Find where the given text appears and provide that cell's center as [x, y] coordinate. 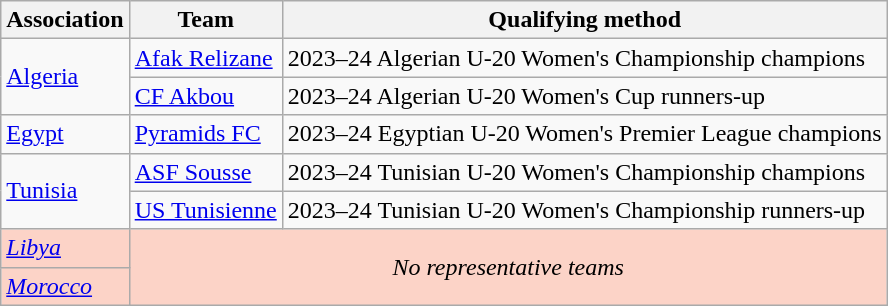
2023–24 Algerian U-20 Women's Championship champions [584, 58]
Libya [65, 248]
2023–24 Tunisian U-20 Women's Championship champions [584, 172]
Egypt [65, 134]
Team [206, 20]
Algeria [65, 77]
CF Akbou [206, 96]
2023–24 Tunisian U-20 Women's Championship runners-up [584, 210]
Afak Relizane [206, 58]
No representative teams [508, 267]
Morocco [65, 286]
Association [65, 20]
2023–24 Egyptian U-20 Women's Premier League champions [584, 134]
ASF Sousse [206, 172]
2023–24 Algerian U-20 Women's Cup runners-up [584, 96]
Tunisia [65, 191]
Qualifying method [584, 20]
Pyramids FC [206, 134]
US Tunisienne [206, 210]
